Identify which cell holds the provided text, then report its [X, Y] central coordinate. 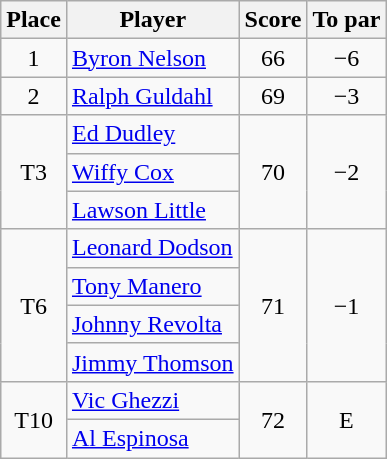
Jimmy Thomson [152, 362]
Vic Ghezzi [152, 400]
T3 [34, 172]
−3 [346, 96]
Byron Nelson [152, 58]
E [346, 419]
1 [34, 58]
72 [273, 419]
Score [273, 20]
Wiffy Cox [152, 172]
Johnny Revolta [152, 324]
Leonard Dodson [152, 248]
−6 [346, 58]
Ed Dudley [152, 134]
2 [34, 96]
71 [273, 305]
69 [273, 96]
−2 [346, 172]
Place [34, 20]
Player [152, 20]
T10 [34, 419]
To par [346, 20]
Lawson Little [152, 210]
Al Espinosa [152, 438]
−1 [346, 305]
Tony Manero [152, 286]
Ralph Guldahl [152, 96]
70 [273, 172]
66 [273, 58]
T6 [34, 305]
